Determine the (x, y) coordinate at the center of the cell enclosing the given text.  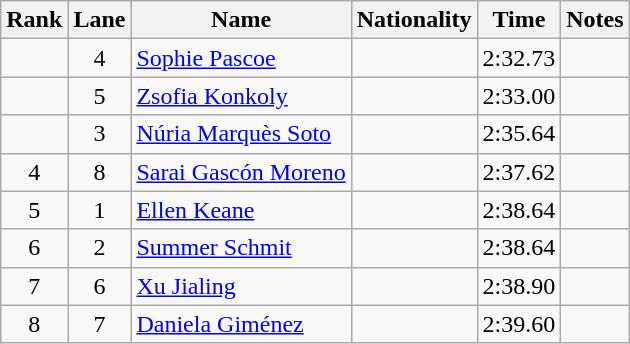
Ellen Keane (241, 210)
Sarai Gascón Moreno (241, 172)
2:33.00 (519, 96)
Núria Marquès Soto (241, 134)
Name (241, 20)
2:39.60 (519, 324)
3 (100, 134)
Time (519, 20)
2:32.73 (519, 58)
2 (100, 248)
2:37.62 (519, 172)
Notes (595, 20)
Sophie Pascoe (241, 58)
2:38.90 (519, 286)
1 (100, 210)
Lane (100, 20)
Xu Jialing (241, 286)
Rank (34, 20)
Daniela Giménez (241, 324)
2:35.64 (519, 134)
Nationality (414, 20)
Zsofia Konkoly (241, 96)
Summer Schmit (241, 248)
